Identify which cell holds the provided text, then report its [X, Y] central coordinate. 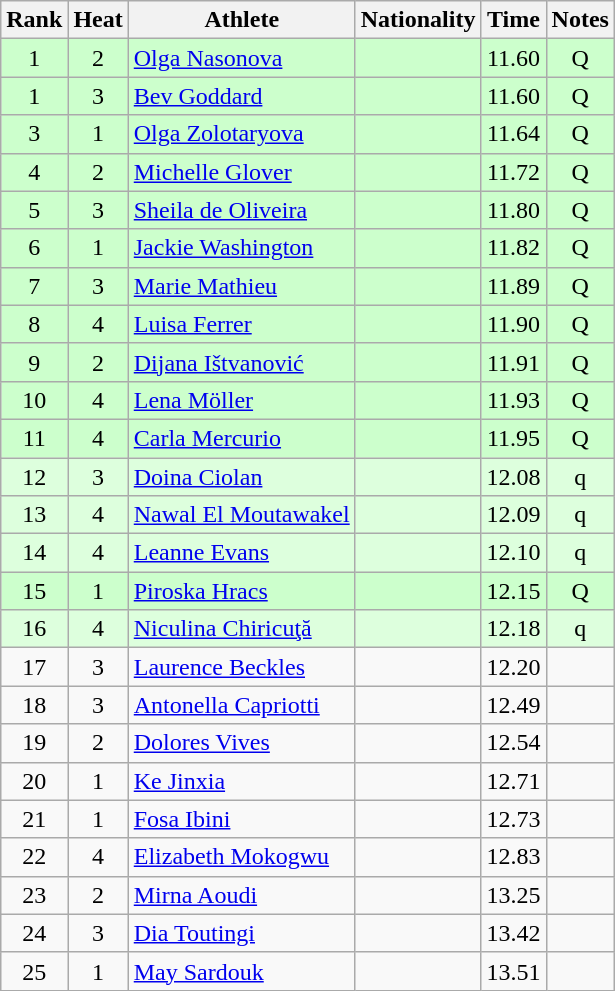
Notes [580, 20]
Nawal El Moutawakel [242, 515]
17 [34, 667]
8 [34, 324]
12.54 [514, 743]
13 [34, 515]
22 [34, 857]
12.15 [514, 591]
18 [34, 705]
13.51 [514, 971]
6 [34, 248]
Piroska Hracs [242, 591]
Luisa Ferrer [242, 324]
11.90 [514, 324]
13.42 [514, 933]
19 [34, 743]
13.25 [514, 895]
Marie Mathieu [242, 286]
12 [34, 477]
9 [34, 362]
12.10 [514, 553]
12.09 [514, 515]
11.64 [514, 134]
Michelle Glover [242, 172]
Fosa Ibini [242, 819]
21 [34, 819]
Nationality [418, 20]
11 [34, 438]
Doina Ciolan [242, 477]
Dia Toutingi [242, 933]
Bev Goddard [242, 96]
11.91 [514, 362]
Leanne Evans [242, 553]
May Sardouk [242, 971]
Elizabeth Mokogwu [242, 857]
12.73 [514, 819]
23 [34, 895]
Rank [34, 20]
Ke Jinxia [242, 781]
11.82 [514, 248]
11.93 [514, 400]
Dijana Ištvanović [242, 362]
12.83 [514, 857]
Lena Möller [242, 400]
Athlete [242, 20]
Sheila de Oliveira [242, 210]
Niculina Chiricuţă [242, 629]
14 [34, 553]
24 [34, 933]
12.49 [514, 705]
Olga Zolotaryova [242, 134]
11.95 [514, 438]
Carla Mercurio [242, 438]
Olga Nasonova [242, 58]
16 [34, 629]
15 [34, 591]
12.71 [514, 781]
Jackie Washington [242, 248]
5 [34, 210]
11.89 [514, 286]
Antonella Capriotti [242, 705]
Laurence Beckles [242, 667]
25 [34, 971]
Heat [98, 20]
Dolores Vives [242, 743]
12.08 [514, 477]
Time [514, 20]
11.80 [514, 210]
12.20 [514, 667]
10 [34, 400]
12.18 [514, 629]
7 [34, 286]
Mirna Aoudi [242, 895]
20 [34, 781]
11.72 [514, 172]
